Capture the cell that displays the provided text and extract its [X, Y] central coordinate. 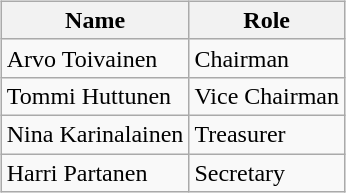
Name [95, 20]
Role [267, 20]
Chairman [267, 58]
Harri Partanen [95, 173]
Arvo Toivainen [95, 58]
Vice Chairman [267, 96]
Nina Karinalainen [95, 134]
Treasurer [267, 134]
Secretary [267, 173]
Tommi Huttunen [95, 96]
